Pinpoint the cell where the given text exists, returning its (X, Y) midpoint coordinate. 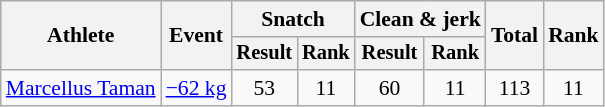
Event (196, 36)
Athlete (81, 36)
60 (390, 88)
Total (514, 36)
Marcellus Taman (81, 88)
53 (264, 88)
Clean & jerk (420, 19)
113 (514, 88)
−62 kg (196, 88)
Snatch (292, 19)
